Find where the given text appears and provide that cell's center as [x, y] coordinate. 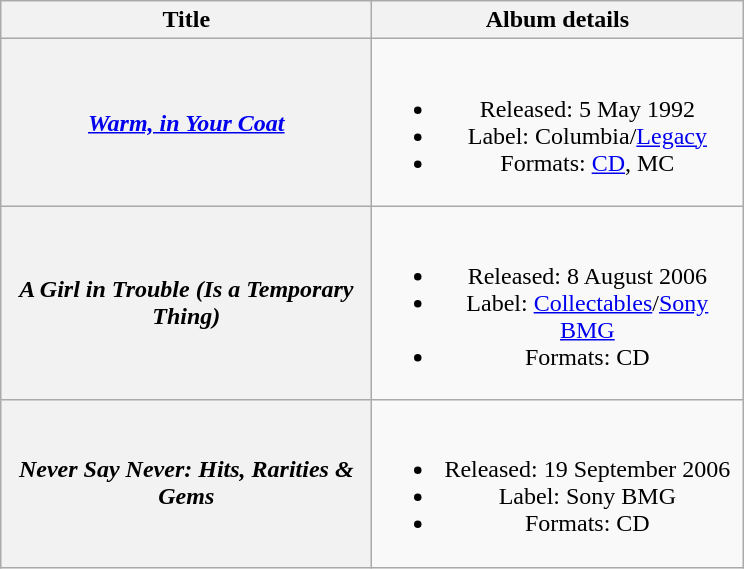
Released: 5 May 1992Label: Columbia/LegacyFormats: CD, MC [558, 122]
A Girl in Trouble (Is a Temporary Thing) [186, 303]
Album details [558, 20]
Released: 8 August 2006Label: Collectables/Sony BMGFormats: CD [558, 303]
Title [186, 20]
Warm, in Your Coat [186, 122]
Released: 19 September 2006Label: Sony BMGFormats: CD [558, 484]
Never Say Never: Hits, Rarities & Gems [186, 484]
